Find where the given text appears and provide that cell's center as [x, y] coordinate. 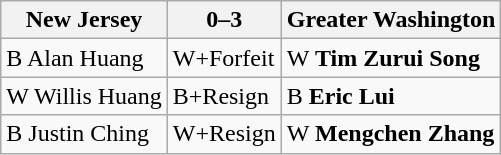
Greater Washington [391, 20]
W+Resign [224, 134]
W Mengchen Zhang [391, 134]
W Willis Huang [84, 96]
B Justin Ching [84, 134]
New Jersey [84, 20]
B Alan Huang [84, 58]
W+Forfeit [224, 58]
B Eric Lui [391, 96]
W Tim Zurui Song [391, 58]
0–3 [224, 20]
B+Resign [224, 96]
